Output the (X, Y) coordinate of the center of the cell containing the given text.  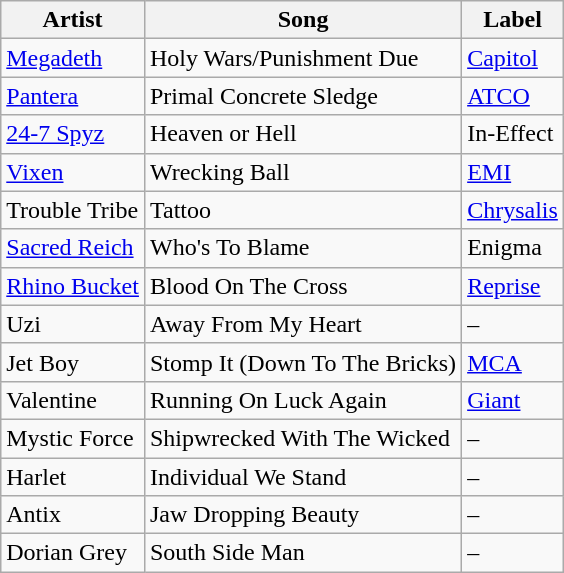
Label (513, 20)
Running On Luck Again (302, 400)
In-Effect (513, 134)
Jaw Dropping Beauty (302, 515)
Mystic Force (73, 438)
Antix (73, 515)
Valentine (73, 400)
Individual We Stand (302, 477)
Harlet (73, 477)
Blood On The Cross (302, 286)
Tattoo (302, 210)
Away From My Heart (302, 324)
Rhino Bucket (73, 286)
Trouble Tribe (73, 210)
24-7 Spyz (73, 134)
Enigma (513, 248)
Who's To Blame (302, 248)
Vixen (73, 172)
MCA (513, 362)
Jet Boy (73, 362)
Chrysalis (513, 210)
Artist (73, 20)
Pantera (73, 96)
Wrecking Ball (302, 172)
Uzi (73, 324)
Song (302, 20)
Megadeth (73, 58)
Giant (513, 400)
EMI (513, 172)
Sacred Reich (73, 248)
South Side Man (302, 553)
Dorian Grey (73, 553)
Heaven or Hell (302, 134)
Stomp It (Down To The Bricks) (302, 362)
ATCO (513, 96)
Primal Concrete Sledge (302, 96)
Shipwrecked With The Wicked (302, 438)
Holy Wars/Punishment Due (302, 58)
Capitol (513, 58)
Reprise (513, 286)
